From the cell containing the given text, extract its center point as [x, y] coordinate. 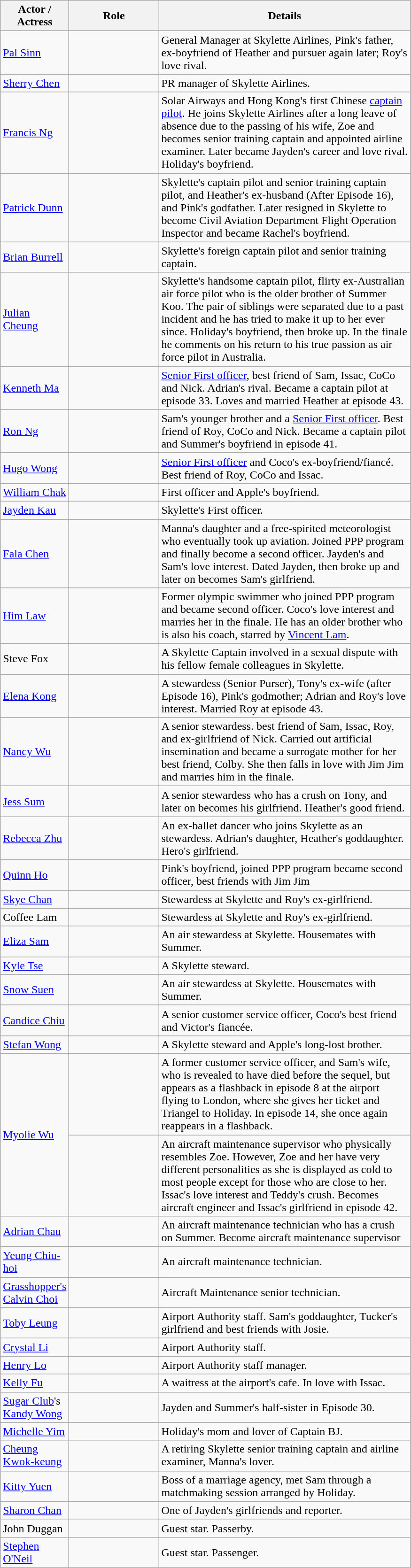
A Skylette steward. [285, 966]
Kyle Tse [35, 966]
Stefan Wong [35, 1044]
Rebecca Zhu [35, 838]
Brian Burrell [35, 257]
Sherry Chen [35, 83]
Myolie Wu [35, 1135]
Michelle Yim [35, 1431]
Skye Chan [35, 899]
Snow Suen [35, 990]
Coffee Lam [35, 917]
An aircraft maintenance technician who has a crush on Summer. Become aircraft maintenance supervisor [285, 1231]
Kenneth Ma [35, 388]
Guest star. Passerby. [285, 1528]
Nancy Wu [35, 752]
Aircraft Maintenance senior technician. [285, 1292]
Crystal Li [35, 1347]
Jayden Kau [35, 510]
Francis Ng [35, 132]
Him Law [35, 616]
One of Jayden's girlfriends and reporter. [285, 1510]
Sharon Chan [35, 1510]
An ex-ballet dancer who joins Skylette as an stewardess. Adrian's daughter, Heather's goddaughter. Hero's girlfriend. [285, 838]
General Manager at Skylette Airlines, Pink's father, ex-boyfriend of Heather and pursuer again later; Roy's love rival. [285, 53]
Steve Fox [35, 659]
Patrick Dunn [35, 208]
Actor / Actress [35, 16]
A senior stewardess who has a crush on Tony, and later on becomes his girlfriend. Heather's good friend. [285, 801]
Quinn Ho [35, 875]
Jayden and Summer's half-sister in Episode 30. [285, 1407]
Elena Kong [35, 696]
A retiring Skylette senior training captain and airline examiner, Manna's lover. [285, 1456]
Candice Chiu [35, 1020]
PR manager of Skylette Airlines. [285, 83]
Adrian Chau [35, 1231]
Airport Authority staff. Sam's goddaughter, Tucker's girlfriend and best friends with Josie. [285, 1323]
Skylette's foreign captain pilot and senior training captain. [285, 257]
Julian Cheung [35, 319]
First officer and Apple's boyfriend. [285, 492]
Role [114, 16]
A waitress at the airport's cafe. In love with Issac. [285, 1383]
Cheung Kwok-keung [35, 1456]
John Duggan [35, 1528]
A Skylette steward and Apple's long-lost brother. [285, 1044]
Guest star. Passenger. [285, 1553]
Airport Authority staff. [285, 1347]
Yeung Chiu-hoi [35, 1262]
A senior customer service officer, Coco's best friend and Victor's fiancée. [285, 1020]
Grasshopper's Calvin Choi [35, 1292]
Pal Sinn [35, 53]
Sugar Club's Kandy Wong [35, 1407]
Skylette's First officer. [285, 510]
Kelly Fu [35, 1383]
Hugo Wong [35, 468]
Boss of a marriage agency, met Sam through a matchmaking session arranged by Holiday. [285, 1486]
Holiday's mom and lover of Captain BJ. [285, 1431]
Kitty Yuen [35, 1486]
Airport Authority staff manager. [285, 1365]
William Chak [35, 492]
Jess Sum [35, 801]
Henry Lo [35, 1365]
Toby Leung [35, 1323]
An aircraft maintenance technician. [285, 1262]
Sam's younger brother and a Senior First officer. Best friend of Roy, CoCo and Nick. Became a captain pilot and Summer's boyfriend in episode 41. [285, 431]
Senior First officer and Coco's ex-boyfriend/fiancé. Best friend of Roy, CoCo and Issac. [285, 468]
Details [285, 16]
Stephen O'Neil [35, 1553]
Ron Ng [35, 431]
Eliza Sam [35, 941]
Fala Chen [35, 554]
Pink's boyfriend, joined PPP program became second officer, best friends with Jim Jim [285, 875]
A Skylette Captain involved in a sexual dispute with his fellow female colleagues in Skylette. [285, 659]
A stewardess (Senior Purser), Tony's ex-wife (after Episode 16), Pink's godmother; Adrian and Roy's love interest. Married Roy at episode 43. [285, 696]
